Determine the (X, Y) coordinate at the center of the cell enclosing the given text.  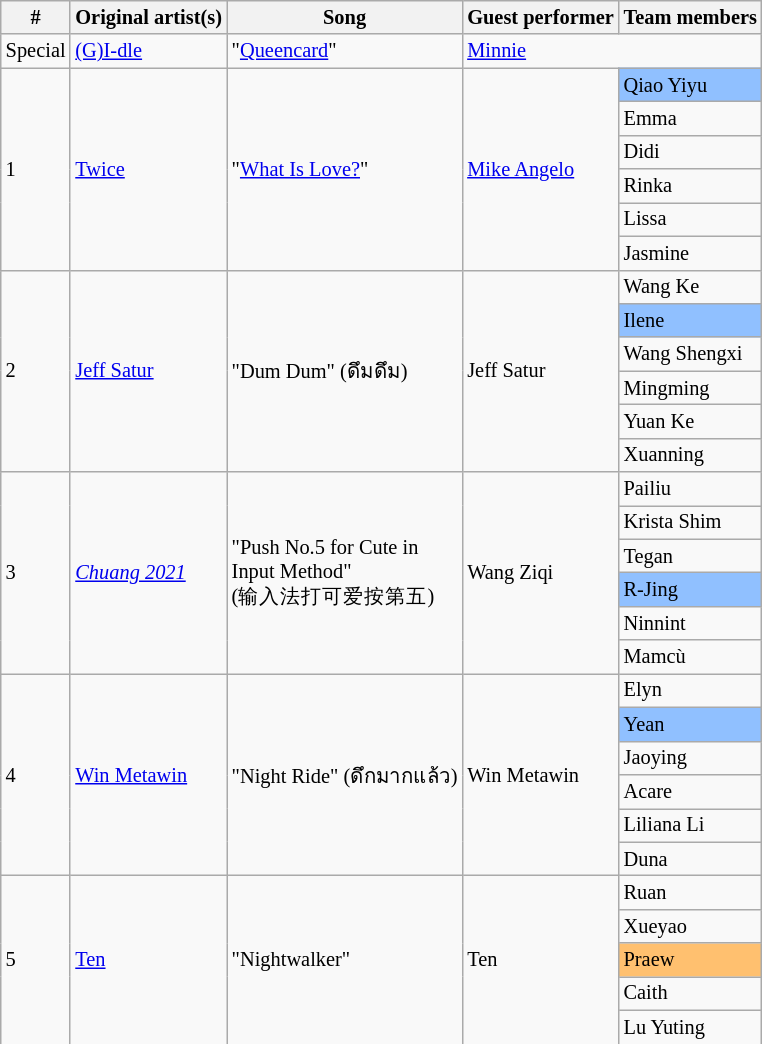
Mingming (690, 388)
Mamcù (690, 657)
Xueyao (690, 926)
Wang Ke (690, 287)
"Night Ride" (ดึกมากแล้ว) (345, 774)
Ruan (690, 892)
3 (36, 573)
Yean (690, 724)
Guest performer (540, 17)
Elyn (690, 690)
Pailiu (690, 489)
Yuan Ke (690, 421)
Wang Ziqi (540, 573)
"Queencard" (345, 51)
Liliana Li (690, 825)
(G)I-dle (148, 51)
R-Jing (690, 589)
Jasmine (690, 253)
Xuanning (690, 455)
2 (36, 371)
Acare (690, 791)
"Dum Dum" (ดึมดึม) (345, 371)
Duna (690, 859)
Lissa (690, 219)
Chuang 2021 (148, 573)
Praew (690, 960)
Rinka (690, 186)
"Push No.5 for Cute inInput Method"(输入法打可爱按第五) (345, 573)
Krista Shim (690, 522)
Twice (148, 169)
Ilene (690, 320)
Jaoying (690, 758)
"What Is Love?" (345, 169)
Tegan (690, 556)
5 (36, 959)
1 (36, 169)
Minnie (612, 51)
4 (36, 774)
Qiao Yiyu (690, 85)
Caith (690, 993)
Ninnint (690, 623)
Original artist(s) (148, 17)
# (36, 17)
Wang Shengxi (690, 354)
Lu Yuting (690, 1027)
Mike Angelo (540, 169)
Team members (690, 17)
Didi (690, 152)
Emma (690, 118)
"Nightwalker" (345, 959)
Song (345, 17)
Special (36, 51)
